Search for the cell housing the specified text and yield its (X, Y) center coordinate. 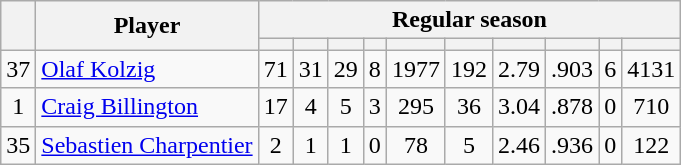
78 (416, 145)
.878 (572, 107)
122 (652, 145)
.903 (572, 69)
295 (416, 107)
17 (276, 107)
3.04 (520, 107)
2.46 (520, 145)
Olaf Kolzig (147, 69)
6 (610, 69)
710 (652, 107)
4 (310, 107)
29 (346, 69)
35 (18, 145)
Sebastien Charpentier (147, 145)
71 (276, 69)
1977 (416, 69)
3 (374, 107)
192 (468, 69)
8 (374, 69)
.936 (572, 145)
Regular season (470, 20)
2 (276, 145)
2.79 (520, 69)
37 (18, 69)
36 (468, 107)
31 (310, 69)
4131 (652, 69)
Craig Billington (147, 107)
Player (147, 26)
